Scan for the cell matching the given text and deliver its [x, y] coordinate at center. 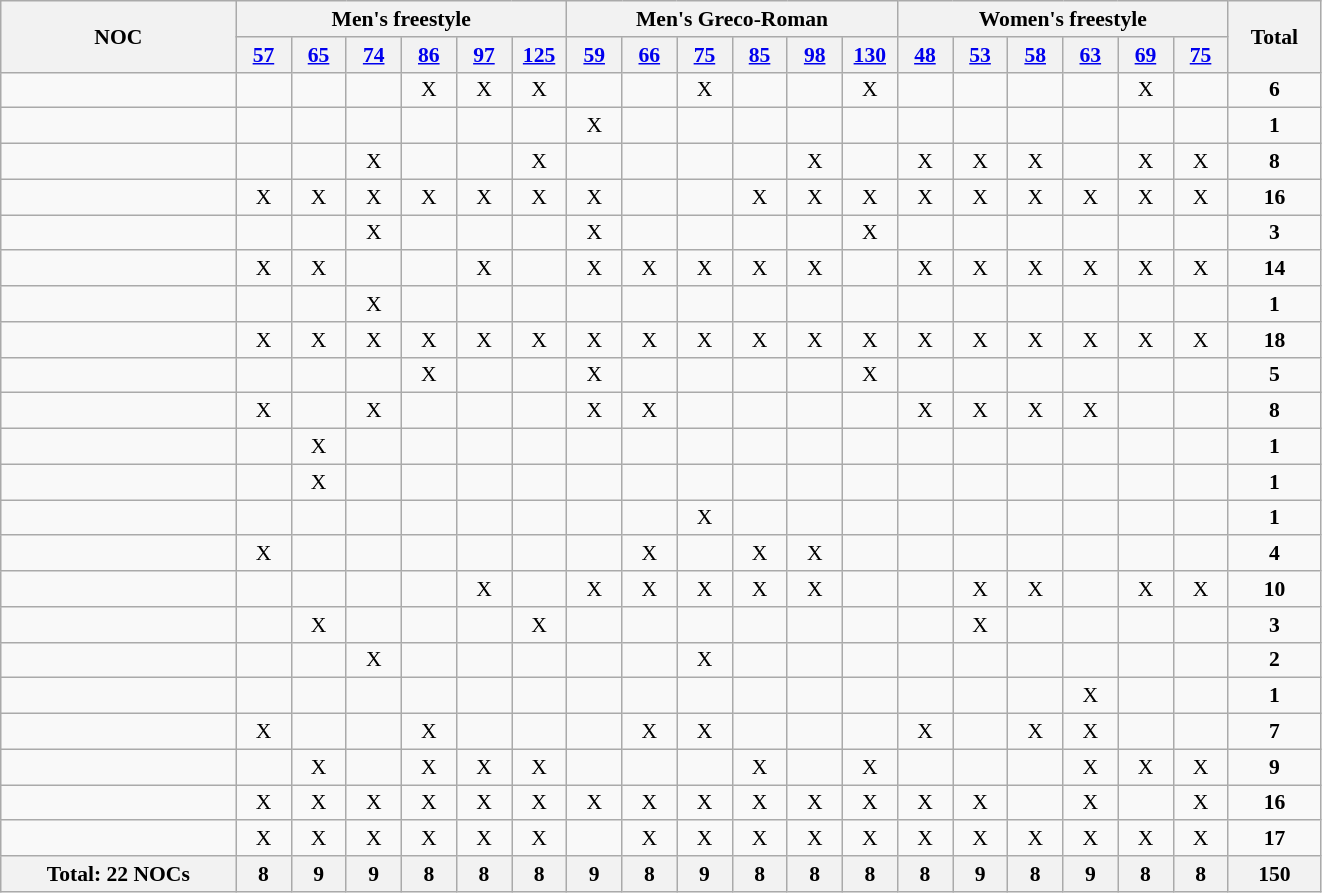
59 [594, 55]
150 [1274, 874]
86 [428, 55]
5 [1274, 375]
2 [1274, 660]
18 [1274, 340]
74 [374, 55]
Men's Greco-Roman [732, 19]
66 [650, 55]
69 [1146, 55]
85 [760, 55]
65 [318, 55]
97 [484, 55]
Total: 22 NOCs [118, 874]
98 [814, 55]
10 [1274, 589]
Men's freestyle [402, 19]
6 [1274, 90]
53 [980, 55]
4 [1274, 554]
14 [1274, 269]
Women's freestyle [1062, 19]
58 [1036, 55]
63 [1090, 55]
Total [1274, 36]
7 [1274, 732]
17 [1274, 839]
125 [540, 55]
57 [264, 55]
130 [870, 55]
NOC [118, 36]
48 [924, 55]
